Find where the given text appears and provide that cell's center as [x, y] coordinate. 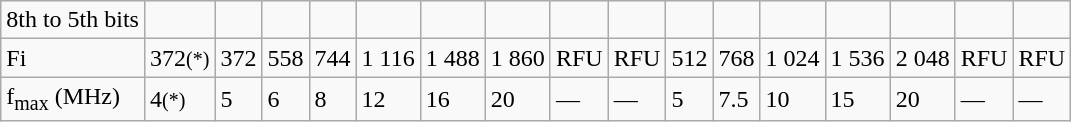
1 860 [518, 58]
1 536 [858, 58]
fmax (MHz) [73, 99]
1 488 [452, 58]
6 [286, 99]
16 [452, 99]
4(*) [179, 99]
1 116 [388, 58]
558 [286, 58]
372 [238, 58]
8 [332, 99]
2 048 [922, 58]
1 024 [792, 58]
7.5 [736, 99]
372(*) [179, 58]
512 [690, 58]
Fi [73, 58]
15 [858, 99]
10 [792, 99]
12 [388, 99]
8th to 5th bits [73, 20]
744 [332, 58]
768 [736, 58]
